Return (X, Y) of the center of cell containing provided text 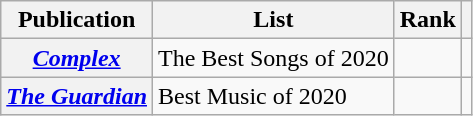
The Guardian (77, 96)
Publication (77, 20)
List (274, 20)
The Best Songs of 2020 (274, 58)
Rank (428, 20)
Complex (77, 58)
Best Music of 2020 (274, 96)
